From the cell containing the given text, extract its center point as [x, y] coordinate. 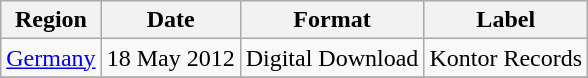
Digital Download [332, 58]
Label [506, 20]
Kontor Records [506, 58]
Region [51, 20]
Format [332, 20]
Date [170, 20]
18 May 2012 [170, 58]
Germany [51, 58]
